Search for the cell housing the specified text and yield its (X, Y) center coordinate. 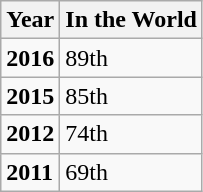
74th (132, 134)
69th (132, 172)
In the World (132, 20)
2015 (30, 96)
2011 (30, 172)
85th (132, 96)
89th (132, 58)
2012 (30, 134)
2016 (30, 58)
Year (30, 20)
